Return (X, Y) of the center of cell containing provided text 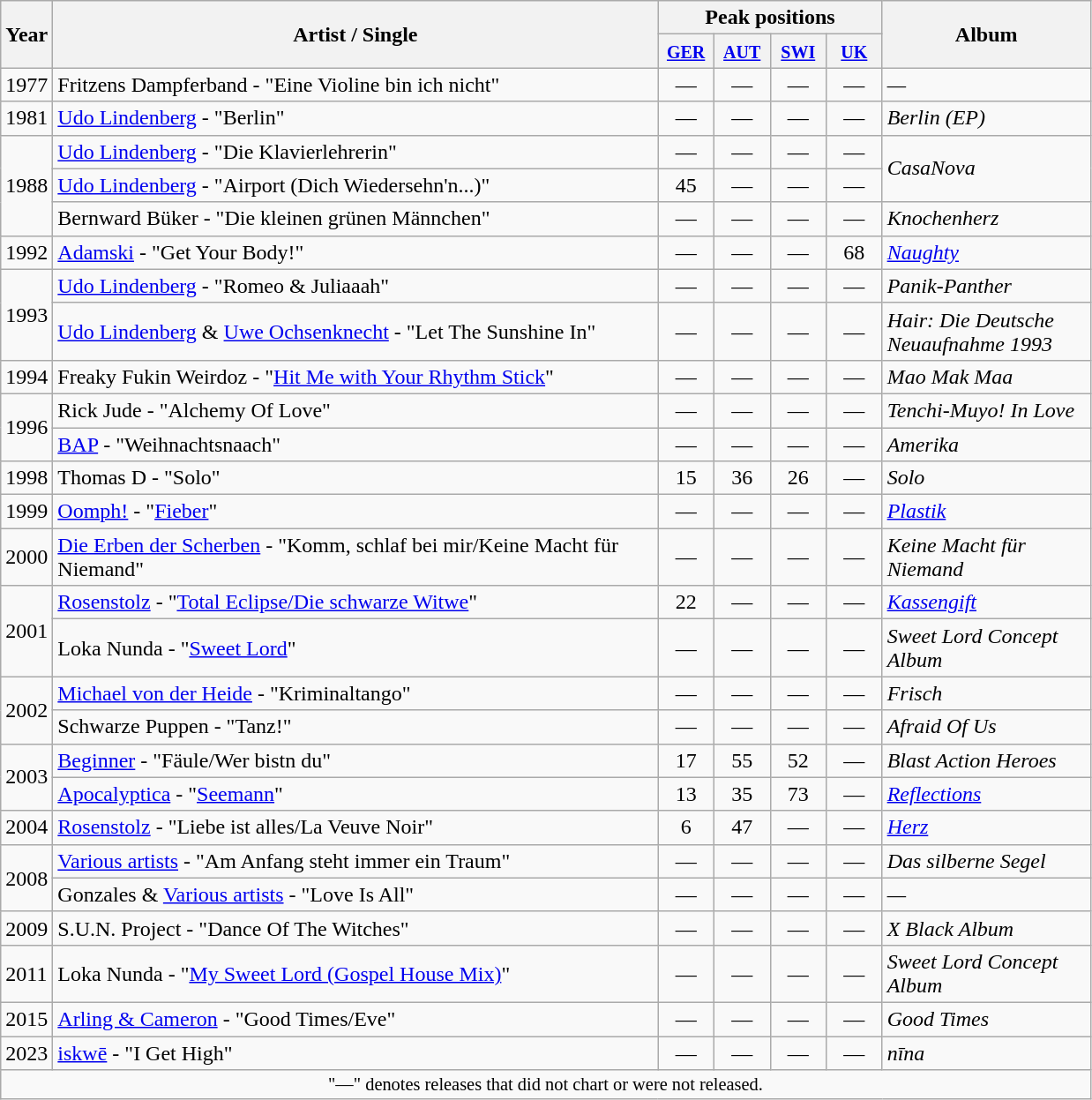
68 (855, 252)
Arling & Cameron - "Good Times/Eve" (355, 1019)
Gonzales & Various artists - "Love Is All" (355, 894)
13 (686, 794)
Artist / Single (355, 34)
S.U.N. Project - "Dance Of The Witches" (355, 928)
36 (742, 478)
1994 (26, 377)
35 (742, 794)
Loka Nunda - "My Sweet Lord (Gospel House Mix)" (355, 974)
2000 (26, 557)
Die Erben der Scherben - "Komm, schlaf bei mir/Keine Macht für Niemand" (355, 557)
Plastik (986, 512)
Fritzens Dampferband - "Eine Violine bin ich nicht" (355, 85)
Apocalyptica - "Seemann" (355, 794)
BAP - "Weihnachtsnaach" (355, 444)
Mao Mak Maa (986, 377)
Afraid Of Us (986, 727)
CasaNova (986, 168)
1993 (26, 314)
1996 (26, 427)
Udo Lindenberg & Uwe Ochsenknecht - "Let The Sunshine In" (355, 332)
Udo Lindenberg - "Berlin" (355, 118)
1992 (26, 252)
15 (686, 478)
1981 (26, 118)
Loka Nunda - "Sweet Lord" (355, 647)
Udo Lindenberg - "Die Klavierlehrerin" (355, 152)
Rosenstolz - "Liebe ist alles/La Veuve Noir" (355, 827)
2008 (26, 878)
Freaky Fukin Weirdoz - "Hit Me with Your Rhythm Stick" (355, 377)
Keine Macht für Niemand (986, 557)
Schwarze Puppen - "Tanz!" (355, 727)
GER (686, 51)
2009 (26, 928)
Solo (986, 478)
1999 (26, 512)
Beginner - "Fäule/Wer bistn du" (355, 760)
47 (742, 827)
26 (798, 478)
Berlin (EP) (986, 118)
17 (686, 760)
X Black Album (986, 928)
Peak positions (770, 18)
2011 (26, 974)
2015 (26, 1019)
2023 (26, 1052)
Thomas D - "Solo" (355, 478)
Adamski - "Get Your Body!" (355, 252)
Panik-Panther (986, 286)
Year (26, 34)
Kassengift (986, 602)
UK (855, 51)
Udo Lindenberg - "Romeo & Juliaaah" (355, 286)
Blast Action Heroes (986, 760)
45 (686, 185)
Michael von der Heide - "Kriminaltango" (355, 693)
Rosenstolz - "Total Eclipse/Die schwarze Witwe" (355, 602)
2003 (26, 777)
2004 (26, 827)
52 (798, 760)
Udo Lindenberg - "Airport (Dich Wiedersehn'n...)" (355, 185)
22 (686, 602)
Das silberne Segel (986, 861)
Good Times (986, 1019)
2002 (26, 710)
1998 (26, 478)
6 (686, 827)
AUT (742, 51)
73 (798, 794)
Hair: Die Deutsche Neuaufnahme 1993 (986, 332)
Amerika (986, 444)
Bernward Büker - "Die kleinen grünen Männchen" (355, 219)
55 (742, 760)
Knochenherz (986, 219)
"—" denotes releases that did not chart or were not released. (545, 1085)
1977 (26, 85)
Tenchi-Muyo! In Love (986, 410)
1988 (26, 185)
SWI (798, 51)
nīna (986, 1052)
Album (986, 34)
Naughty (986, 252)
2001 (26, 632)
Herz (986, 827)
Various artists - "Am Anfang steht immer ein Traum" (355, 861)
Reflections (986, 794)
iskwē - "I Get High" (355, 1052)
Frisch (986, 693)
Oomph! - "Fieber" (355, 512)
Rick Jude - "Alchemy Of Love" (355, 410)
